Output the [X, Y] coordinate of the center of the cell containing the given text.  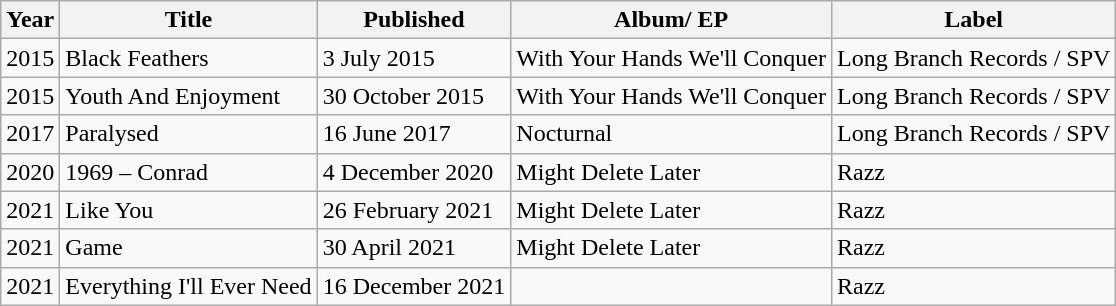
Nocturnal [672, 134]
Like You [188, 210]
2020 [30, 172]
26 February 2021 [414, 210]
Black Feathers [188, 58]
Published [414, 20]
16 December 2021 [414, 286]
1969 – Conrad [188, 172]
Youth And Enjoyment [188, 96]
Album/ EP [672, 20]
Everything I'll Ever Need [188, 286]
2017 [30, 134]
3 July 2015 [414, 58]
Year [30, 20]
Label [973, 20]
Title [188, 20]
30 October 2015 [414, 96]
4 December 2020 [414, 172]
Game [188, 248]
16 June 2017 [414, 134]
30 April 2021 [414, 248]
Paralysed [188, 134]
